For the text-containing cell, return its midpoint in [x, y] coordinate format. 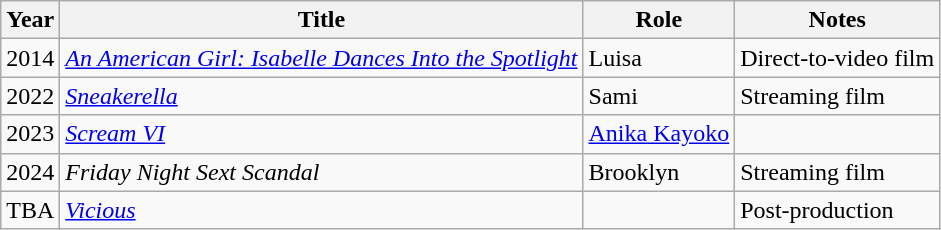
TBA [30, 210]
Post-production [838, 210]
Year [30, 20]
Role [659, 20]
Direct-to-video film [838, 58]
An American Girl: Isabelle Dances Into the Spotlight [322, 58]
Brooklyn [659, 172]
Notes [838, 20]
Anika Kayoko [659, 134]
2014 [30, 58]
Sneakerella [322, 96]
Title [322, 20]
Sami [659, 96]
Luisa [659, 58]
Scream VI [322, 134]
2024 [30, 172]
Vicious [322, 210]
2023 [30, 134]
Friday Night Sext Scandal [322, 172]
2022 [30, 96]
